Scan for the cell matching the given text and deliver its (X, Y) coordinate at center. 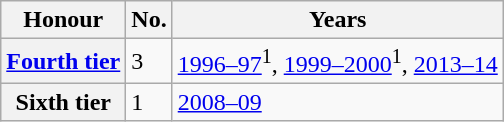
Years (338, 20)
Honour (64, 20)
1996–971, 1999–20001, 2013–14 (338, 62)
2008–09 (338, 102)
Sixth tier (64, 102)
Fourth tier (64, 62)
No. (149, 20)
3 (149, 62)
1 (149, 102)
